For the text-containing cell, return its midpoint in (x, y) coordinate format. 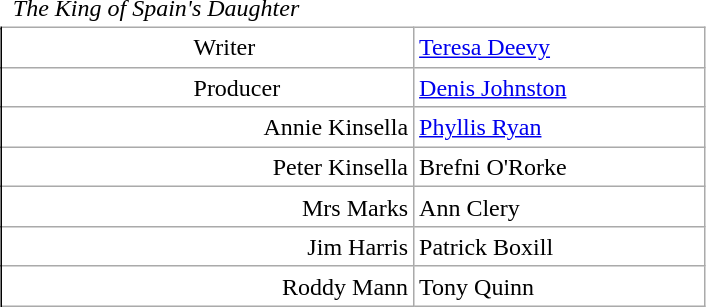
Tony Quinn (560, 286)
Annie Kinsella (208, 127)
Brefni O'Rorke (560, 167)
Ann Clery (560, 207)
Roddy Mann (208, 286)
Patrick Boxill (560, 247)
Phyllis Ryan (560, 127)
Peter Kinsella (208, 167)
Mrs Marks (208, 207)
Writer (208, 47)
Producer (208, 87)
Teresa Deevy (560, 47)
Denis Johnston (560, 87)
Jim Harris (208, 247)
